For the text-containing cell, return its midpoint in [X, Y] coordinate format. 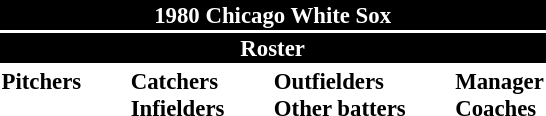
1980 Chicago White Sox [272, 15]
Roster [272, 48]
